Output the [X, Y] coordinate of the center of the cell containing the given text.  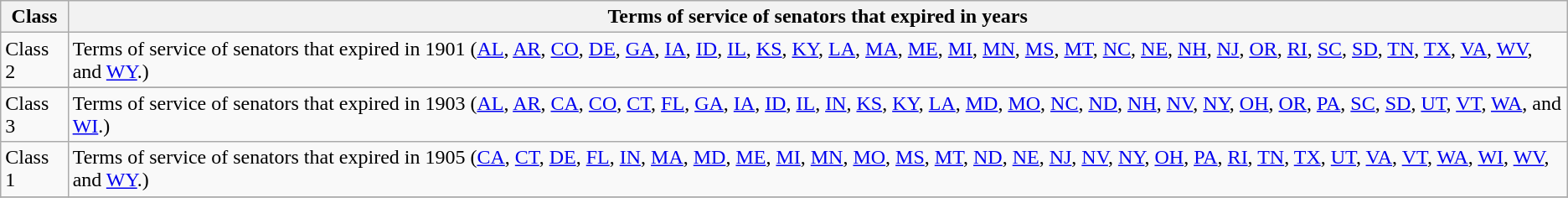
Terms of service of senators that expired in years [818, 17]
Class [34, 17]
Class 3 [34, 114]
Class 2 [34, 60]
Class 1 [34, 169]
